Locate the cell with the specified text and output its (x, y) center coordinate. 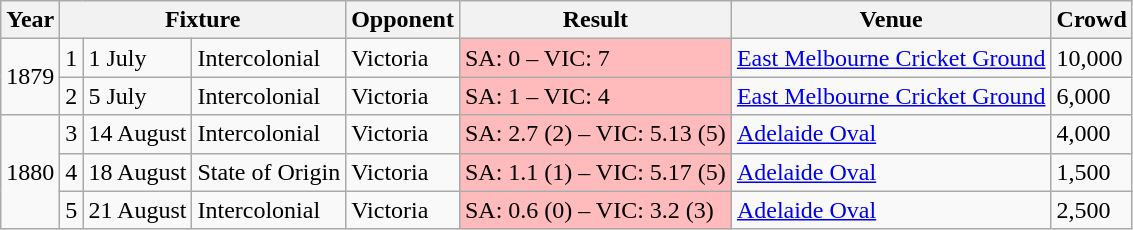
1,500 (1092, 172)
1 July (138, 58)
3 (72, 134)
5 July (138, 96)
Fixture (203, 20)
SA: 2.7 (2) – VIC: 5.13 (5) (595, 134)
State of Origin (269, 172)
SA: 0.6 (0) – VIC: 3.2 (3) (595, 210)
SA: 0 – VIC: 7 (595, 58)
1879 (30, 77)
Crowd (1092, 20)
2,500 (1092, 210)
18 August (138, 172)
1880 (30, 172)
10,000 (1092, 58)
4 (72, 172)
6,000 (1092, 96)
Opponent (403, 20)
4,000 (1092, 134)
14 August (138, 134)
2 (72, 96)
21 August (138, 210)
Venue (891, 20)
Result (595, 20)
1 (72, 58)
Year (30, 20)
SA: 1 – VIC: 4 (595, 96)
SA: 1.1 (1) – VIC: 5.17 (5) (595, 172)
5 (72, 210)
